For the text-containing cell, return its midpoint in (x, y) coordinate format. 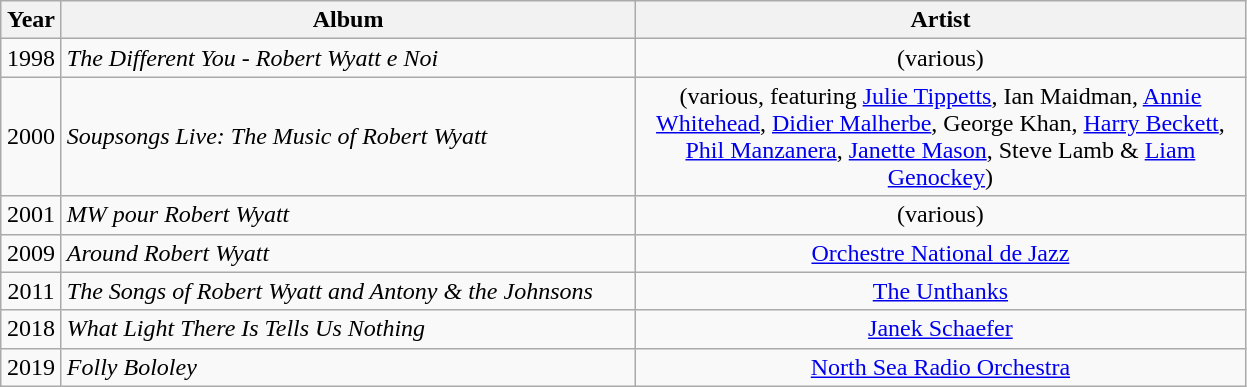
Janek Schaefer (940, 329)
Folly Bololey (348, 367)
Soupsongs Live: The Music of Robert Wyatt (348, 136)
Orchestre National de Jazz (940, 253)
1998 (32, 58)
What Light There Is Tells Us Nothing (348, 329)
MW pour Robert Wyatt (348, 215)
2011 (32, 291)
Year (32, 20)
Around Robert Wyatt (348, 253)
Album (348, 20)
The Different You - Robert Wyatt e Noi (348, 58)
The Unthanks (940, 291)
2001 (32, 215)
2000 (32, 136)
North Sea Radio Orchestra (940, 367)
The Songs of Robert Wyatt and Antony & the Johnsons (348, 291)
2018 (32, 329)
2009 (32, 253)
2019 (32, 367)
Artist (940, 20)
